Locate the cell with the specified text and output its (x, y) center coordinate. 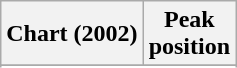
Peakposition (189, 34)
Chart (2002) (72, 34)
